Return the [X, Y] coordinate for the center point of the cell that contains the specified text.  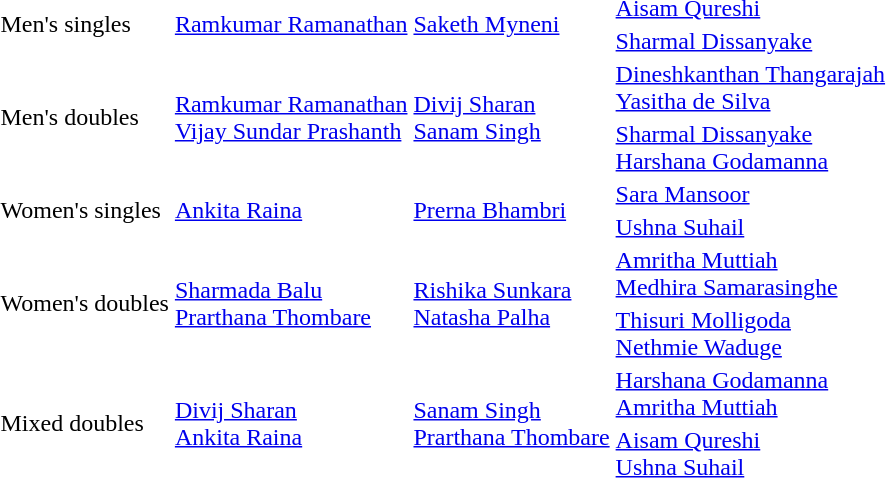
Prerna Bhambri [512, 210]
Rishika Sunkara Natasha Palha [512, 304]
Harshana Godamanna Amritha Muttiah [750, 394]
Amritha Muttiah Medhira Samarasinghe [750, 274]
Sharmal Dissanyake [750, 41]
Divij Sharan Sanam Singh [512, 118]
Thisuri Molligoda Nethmie Waduge [750, 334]
Sharmal Dissanyake Harshana Godamanna [750, 148]
Sharmada Balu Prarthana Thombare [291, 304]
Sara Mansoor [750, 194]
Ankita Raina [291, 210]
Ushna Suhail [750, 227]
Ramkumar Ramanathan Vijay Sundar Prashanth [291, 118]
Dineshkanthan Thangarajah Yasitha de Silva [750, 88]
